Locate the cell with the specified text and output its (X, Y) center coordinate. 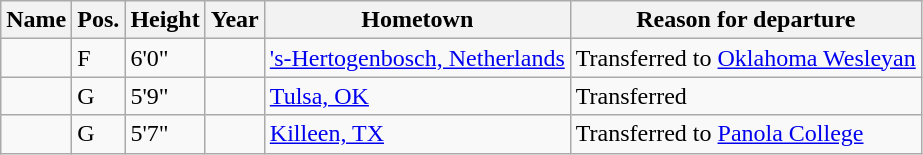
5'7" (165, 134)
's-Hertogenbosch, Netherlands (417, 58)
Reason for departure (746, 20)
6'0" (165, 58)
Name (36, 20)
Transferred (746, 96)
5'9" (165, 96)
Pos. (98, 20)
Hometown (417, 20)
Transferred to Oklahoma Wesleyan (746, 58)
Height (165, 20)
Killeen, TX (417, 134)
Transferred to Panola College (746, 134)
Year (234, 20)
F (98, 58)
Tulsa, OK (417, 96)
